Output the (x, y) coordinate of the center of the cell containing the given text.  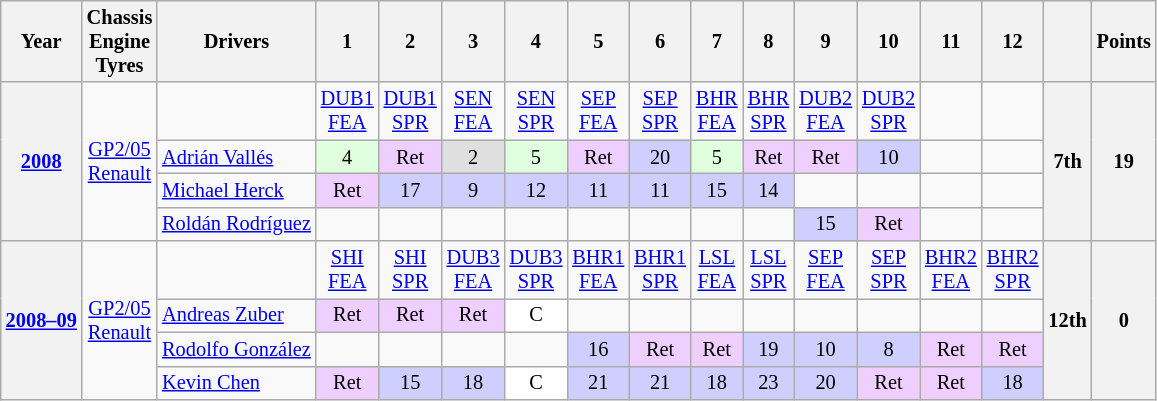
SENFEA (474, 111)
BHR2FEA (951, 270)
BHR1FEA (598, 270)
7 (717, 41)
BHR2SPR (1013, 270)
2008 (42, 162)
Michael Herck (236, 190)
DUB1SPR (410, 111)
Drivers (236, 41)
BHRSPR (769, 111)
Year (42, 41)
Points (1124, 41)
16 (598, 349)
DUB2SPR (888, 111)
LSLSPR (769, 270)
DUB1FEA (348, 111)
DUB3SPR (536, 270)
Rodolfo González (236, 349)
3 (474, 41)
Roldán Rodríguez (236, 224)
LSLFEA (717, 270)
Andreas Zuber (236, 315)
1 (348, 41)
6 (660, 41)
DUB3FEA (474, 270)
BHR1SPR (660, 270)
17 (410, 190)
Kevin Chen (236, 383)
12th (1068, 320)
ChassisEngineTyres (120, 41)
SHIFEA (348, 270)
SHISPR (410, 270)
DUB2FEA (826, 111)
2008–09 (42, 320)
7th (1068, 162)
0 (1124, 320)
Adrián Vallés (236, 157)
BHRFEA (717, 111)
SENSPR (536, 111)
23 (769, 383)
14 (769, 190)
